Extract the (X, Y) coordinate from the center of the cell holding the provided text.  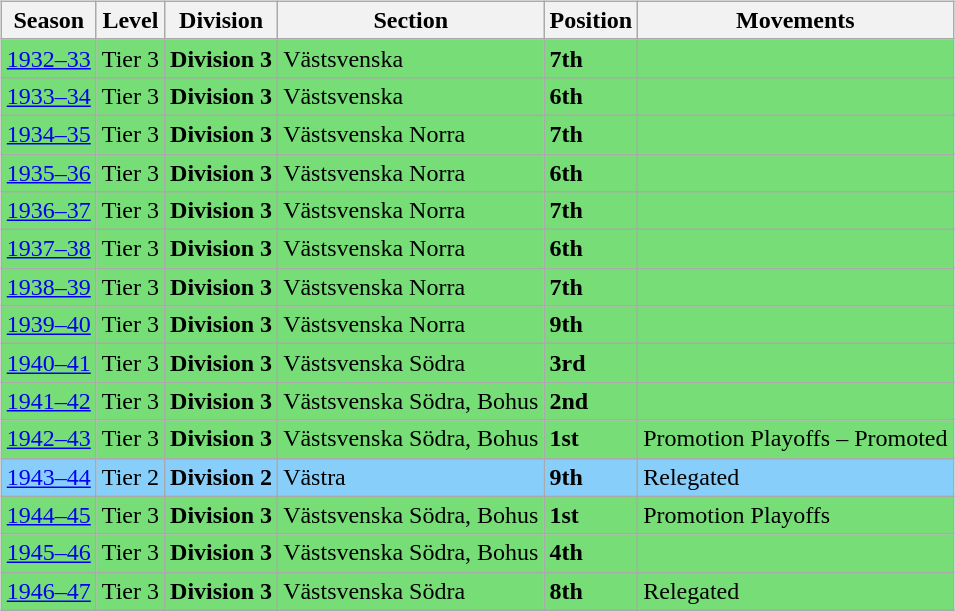
Level (130, 20)
Division 2 (222, 477)
Section (411, 20)
Season (48, 20)
1937–38 (48, 249)
8th (591, 591)
1933–34 (48, 96)
Tier 2 (130, 477)
Västra (411, 477)
Position (591, 20)
1932–33 (48, 58)
2nd (591, 401)
Movements (796, 20)
1934–35 (48, 134)
Division (222, 20)
1936–37 (48, 211)
1943–44 (48, 477)
1941–42 (48, 401)
Promotion Playoffs – Promoted (796, 439)
1942–43 (48, 439)
3rd (591, 363)
4th (591, 553)
1944–45 (48, 515)
1938–39 (48, 287)
1940–41 (48, 363)
1946–47 (48, 591)
1945–46 (48, 553)
1935–36 (48, 173)
1939–40 (48, 325)
Promotion Playoffs (796, 515)
